For the text-containing cell, return its midpoint in (x, y) coordinate format. 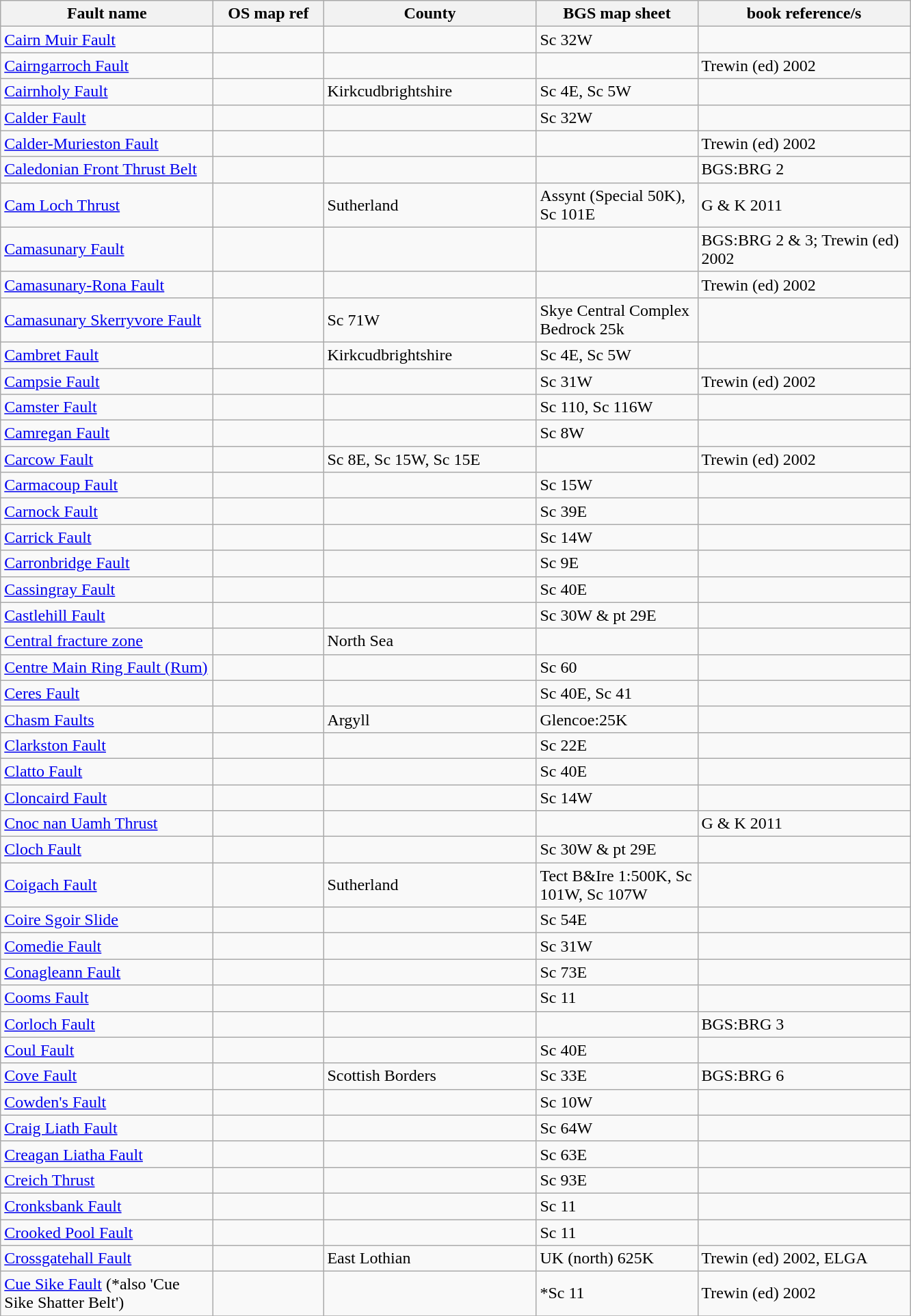
Sc 10W (617, 1102)
North Sea (430, 641)
Cassingray Fault (107, 589)
Clatto Fault (107, 771)
Sc 71W (430, 320)
Calder Fault (107, 118)
Cloch Fault (107, 850)
Sc 9E (617, 563)
Skye Central Complex Bedrock 25k (617, 320)
Calder-Murieston Fault (107, 144)
Camasunary Fault (107, 249)
Trewin (ed) 2002, ELGA (804, 1259)
Carrick Fault (107, 537)
Cue Sike Fault (*also 'Cue Sike Shatter Belt') (107, 1293)
Cairngarroch Fault (107, 66)
Carronbridge Fault (107, 563)
BGS:BRG 2 & 3; Trewin (ed) 2002 (804, 249)
Cairn Muir Fault (107, 40)
Coul Fault (107, 1050)
Centre Main Ring Fault (Rum) (107, 667)
Carcow Fault (107, 459)
UK (north) 625K (617, 1259)
Sc 8W (617, 433)
Cnoc nan Uamh Thrust (107, 824)
Fault name (107, 14)
Carnock Fault (107, 511)
Cove Fault (107, 1076)
BGS:BRG 2 (804, 170)
book reference/s (804, 14)
Central fracture zone (107, 641)
Crossgatehall Fault (107, 1259)
Corloch Fault (107, 1024)
Coigach Fault (107, 885)
Sc 73E (617, 972)
Argyll (430, 719)
Conagleann Fault (107, 972)
Sc 39E (617, 511)
Assynt (Special 50K), Sc 101E (617, 205)
Sc 15W (617, 485)
Sc 8E, Sc 15W, Sc 15E (430, 459)
BGS:BRG 6 (804, 1076)
Comedie Fault (107, 946)
Clarkston Fault (107, 745)
Tect B&Ire 1:500K, Sc 101W, Sc 107W (617, 885)
Coire Sgoir Slide (107, 920)
OS map ref (268, 14)
Scottish Borders (430, 1076)
Carmacoup Fault (107, 485)
BGS map sheet (617, 14)
Sc 40E, Sc 41 (617, 693)
Cronksbank Fault (107, 1206)
East Lothian (430, 1259)
Cam Loch Thrust (107, 205)
Camregan Fault (107, 433)
Cambret Fault (107, 355)
Cowden's Fault (107, 1102)
Sc 60 (617, 667)
Camasunary-Rona Fault (107, 284)
*Sc 11 (617, 1293)
Camasunary Skerryvore Fault (107, 320)
Sc 54E (617, 920)
Chasm Faults (107, 719)
Castlehill Fault (107, 615)
County (430, 14)
Sc 22E (617, 745)
Sc 33E (617, 1076)
Camster Fault (107, 407)
Ceres Fault (107, 693)
Sc 93E (617, 1180)
Campsie Fault (107, 381)
Sc 110, Sc 116W (617, 407)
Cooms Fault (107, 998)
Crooked Pool Fault (107, 1233)
Creagan Liatha Fault (107, 1154)
Cloncaird Fault (107, 798)
BGS:BRG 3 (804, 1024)
Sc 63E (617, 1154)
Craig Liath Fault (107, 1128)
Cairnholy Fault (107, 92)
Glencoe:25K (617, 719)
Caledonian Front Thrust Belt (107, 170)
Creich Thrust (107, 1180)
Sc 64W (617, 1128)
